For the text-containing cell, return its midpoint in [x, y] coordinate format. 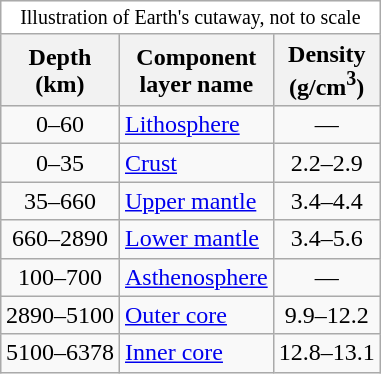
Component layer name [196, 70]
Inner core [196, 353]
3.4–5.6 [326, 239]
2890–5100 [60, 315]
0–35 [60, 163]
9.9–12.2 [326, 315]
12.8–13.1 [326, 353]
Asthenosphere [196, 277]
Crust [196, 163]
Density(g/cm3) [326, 70]
100–700 [60, 277]
0–60 [60, 125]
Illustration of Earth's cutaway, not to scale [190, 18]
Lithosphere [196, 125]
Lower mantle [196, 239]
Upper mantle [196, 201]
Depth(km) [60, 70]
Outer core [196, 315]
5100–6378 [60, 353]
2.2–2.9 [326, 163]
3.4–4.4 [326, 201]
660–2890 [60, 239]
35–660 [60, 201]
